Identify which cell holds the provided text, then report its [x, y] central coordinate. 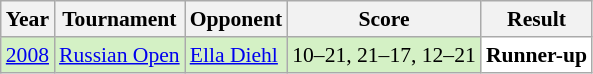
10–21, 21–17, 12–21 [384, 55]
Runner-up [536, 55]
Ella Diehl [236, 55]
Year [28, 19]
2008 [28, 55]
Russian Open [120, 55]
Tournament [120, 19]
Result [536, 19]
Score [384, 19]
Opponent [236, 19]
